Identify which cell holds the provided text, then report its (X, Y) central coordinate. 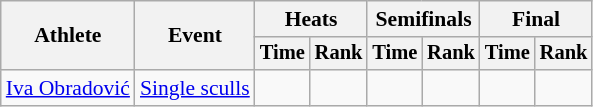
Event (195, 36)
Semifinals (423, 19)
Single sculls (195, 88)
Final (536, 19)
Iva Obradović (68, 88)
Heats (311, 19)
Athlete (68, 36)
